Provide the (x, y) coordinate of the cell's center where the given text is located.  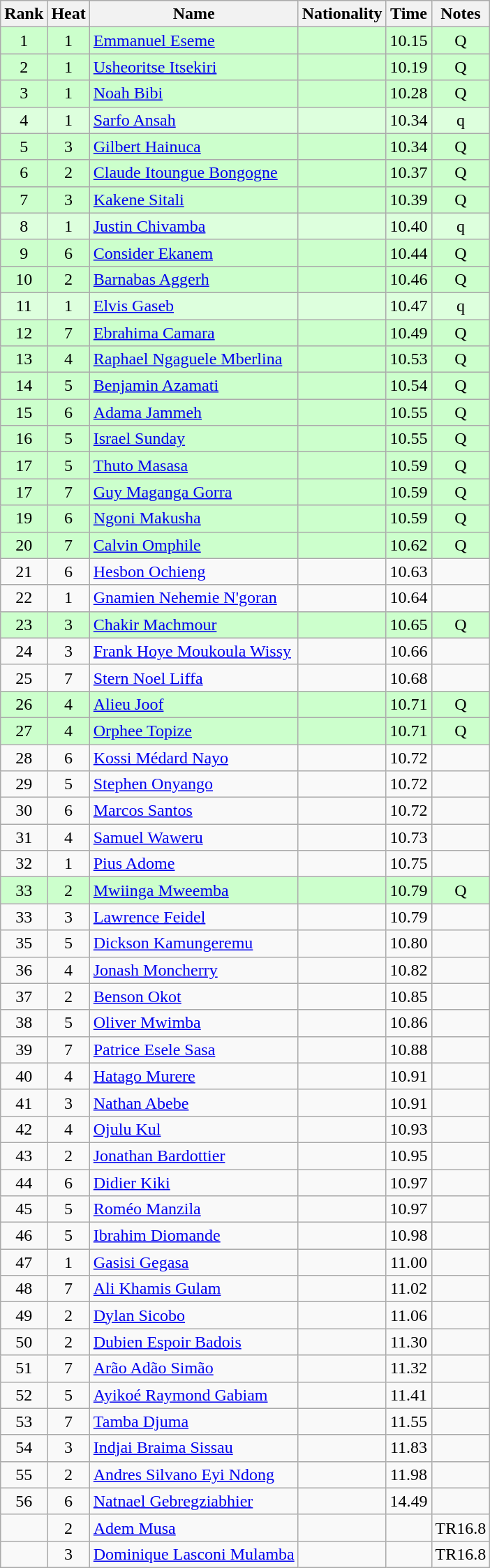
11.06 (409, 1315)
24 (24, 651)
Ibrahim Diomande (194, 1236)
Thuto Masasa (194, 465)
42 (24, 1129)
51 (24, 1368)
Heat (68, 14)
Pius Adome (194, 864)
Frank Hoye Moukoula Wissy (194, 651)
11.30 (409, 1342)
31 (24, 837)
27 (24, 731)
Rank (24, 14)
Arão Adão Simão (194, 1368)
Didier Kiki (194, 1183)
10.68 (409, 678)
36 (24, 970)
Ngoni Makusha (194, 518)
21 (24, 572)
44 (24, 1183)
10.88 (409, 1050)
Dubien Espoir Badois (194, 1342)
Alieu Joof (194, 704)
26 (24, 704)
Barnabas Aggerh (194, 279)
Patrice Esele Sasa (194, 1050)
Emmanuel Eseme (194, 40)
Gasisi Gegasa (194, 1262)
35 (24, 943)
11 (24, 306)
10.28 (409, 94)
10.49 (409, 333)
Hatago Murere (194, 1076)
Benson Okot (194, 996)
Consider Ekanem (194, 253)
10.75 (409, 864)
10.86 (409, 1023)
Ali Khamis Gulam (194, 1289)
Mwiinga Mweemba (194, 890)
45 (24, 1209)
10.53 (409, 359)
55 (24, 1474)
25 (24, 678)
19 (24, 518)
10.66 (409, 651)
10.95 (409, 1156)
10.93 (409, 1129)
10.54 (409, 386)
54 (24, 1448)
10.19 (409, 67)
10.46 (409, 279)
32 (24, 864)
Gnamien Nehemie N'goran (194, 598)
Adem Musa (194, 1528)
28 (24, 757)
Benjamin Azamati (194, 386)
10.37 (409, 173)
20 (24, 545)
9 (24, 253)
8 (24, 226)
10.63 (409, 572)
Nathan Abebe (194, 1103)
10.44 (409, 253)
Tamba Djuma (194, 1421)
Sarfo Ansah (194, 120)
14.49 (409, 1501)
37 (24, 996)
Calvin Omphile (194, 545)
Hesbon Ochieng (194, 572)
Adama Jammeh (194, 412)
Jonash Moncherry (194, 970)
Roméo Manzila (194, 1209)
43 (24, 1156)
Time (409, 14)
11.41 (409, 1395)
Orphee Topize (194, 731)
48 (24, 1289)
10.62 (409, 545)
Jonathan Bardottier (194, 1156)
Ebrahima Camara (194, 333)
10.47 (409, 306)
11.00 (409, 1262)
49 (24, 1315)
Samuel Waweru (194, 837)
23 (24, 625)
Guy Maganga Gorra (194, 492)
Andres Silvano Eyi Ndong (194, 1474)
10.73 (409, 837)
Stephen Onyango (194, 784)
10.64 (409, 598)
Noah Bibi (194, 94)
52 (24, 1395)
39 (24, 1050)
10.65 (409, 625)
Claude Itoungue Bongogne (194, 173)
11.02 (409, 1289)
Notes (461, 14)
Israel Sunday (194, 439)
29 (24, 784)
Kakene Sitali (194, 200)
Natnael Gebregziabhier (194, 1501)
Raphael Ngaguele Mberlina (194, 359)
Gilbert Hainuca (194, 147)
Indjai Braima Sissau (194, 1448)
10.15 (409, 40)
50 (24, 1342)
11.32 (409, 1368)
Oliver Mwimba (194, 1023)
11.83 (409, 1448)
Justin Chivamba (194, 226)
10.40 (409, 226)
22 (24, 598)
15 (24, 412)
38 (24, 1023)
Nationality (342, 14)
47 (24, 1262)
10 (24, 279)
Dominique Lasconi Mulamba (194, 1554)
40 (24, 1076)
30 (24, 811)
Ayikoé Raymond Gabiam (194, 1395)
Marcos Santos (194, 811)
Elvis Gaseb (194, 306)
10.82 (409, 970)
16 (24, 439)
11.55 (409, 1421)
41 (24, 1103)
Dickson Kamungeremu (194, 943)
10.39 (409, 200)
Dylan Sicobo (194, 1315)
Lawrence Feidel (194, 917)
14 (24, 386)
Chakir Machmour (194, 625)
12 (24, 333)
10.85 (409, 996)
56 (24, 1501)
53 (24, 1421)
13 (24, 359)
Kossi Médard Nayo (194, 757)
10.80 (409, 943)
10.98 (409, 1236)
Usheoritse Itsekiri (194, 67)
Ojulu Kul (194, 1129)
11.98 (409, 1474)
Name (194, 14)
46 (24, 1236)
Stern Noel Liffa (194, 678)
